Find where the given text appears and provide that cell's center as [x, y] coordinate. 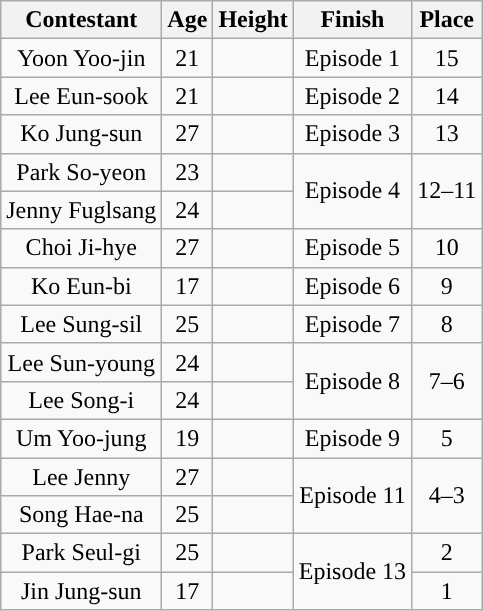
Park So-yeon [82, 172]
Episode 11 [352, 496]
Episode 6 [352, 286]
Song Hae-na [82, 515]
Lee Jenny [82, 477]
Episode 9 [352, 438]
Um Yoo-jung [82, 438]
5 [447, 438]
10 [447, 248]
12–11 [447, 191]
15 [447, 58]
19 [188, 438]
4–3 [447, 496]
Contestant [82, 20]
Choi Ji-hye [82, 248]
8 [447, 324]
2 [447, 553]
Ko Jung-sun [82, 134]
Ko Eun-bi [82, 286]
Lee Song-i [82, 400]
Episode 7 [352, 324]
9 [447, 286]
23 [188, 172]
7–6 [447, 381]
Place [447, 20]
13 [447, 134]
Age [188, 20]
Episode 1 [352, 58]
1 [447, 591]
Episode 5 [352, 248]
Height [253, 20]
14 [447, 96]
Yoon Yoo-jin [82, 58]
Episode 8 [352, 381]
Jenny Fuglsang [82, 210]
Lee Eun-sook [82, 96]
Jin Jung-sun [82, 591]
Finish [352, 20]
Episode 3 [352, 134]
Park Seul-gi [82, 553]
Lee Sun-young [82, 362]
Lee Sung-sil [82, 324]
Episode 2 [352, 96]
Episode 13 [352, 572]
Episode 4 [352, 191]
